Detect which cell encompasses the target text, then output its (X, Y) center coordinate. 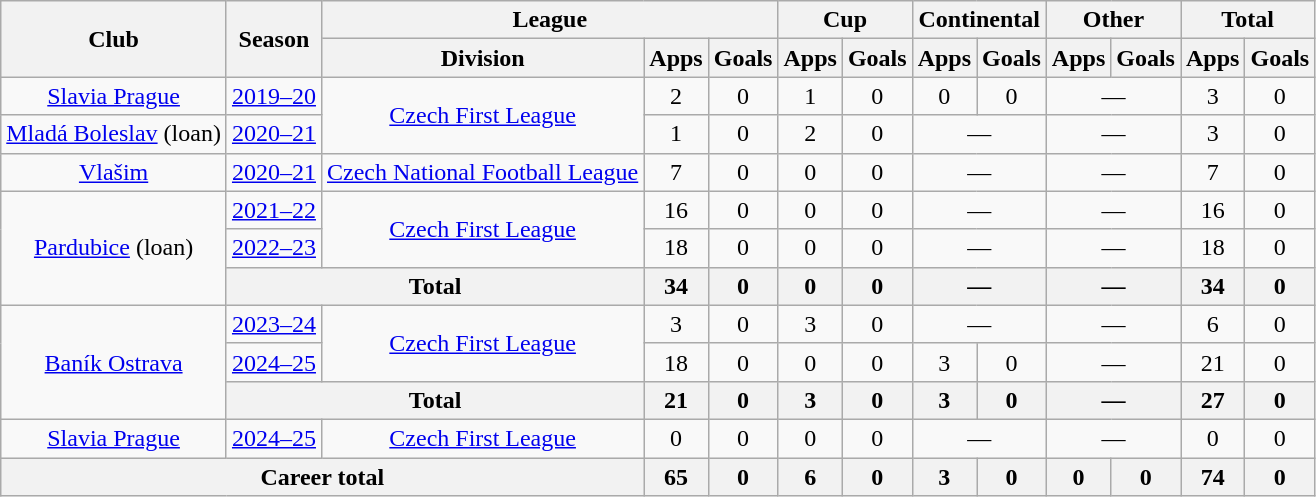
27 (1212, 400)
Continental (979, 20)
2021–22 (274, 210)
Division (482, 58)
Career total (322, 477)
Pardubice (loan) (114, 248)
2023–24 (274, 324)
Club (114, 39)
Season (274, 39)
League (549, 20)
Vlašim (114, 172)
Czech National Football League (482, 172)
74 (1212, 477)
Cup (845, 20)
Mladá Boleslav (loan) (114, 134)
65 (676, 477)
2022–23 (274, 248)
Other (1113, 20)
2019–20 (274, 96)
Baník Ostrava (114, 362)
